Search for the cell housing the specified text and yield its [x, y] center coordinate. 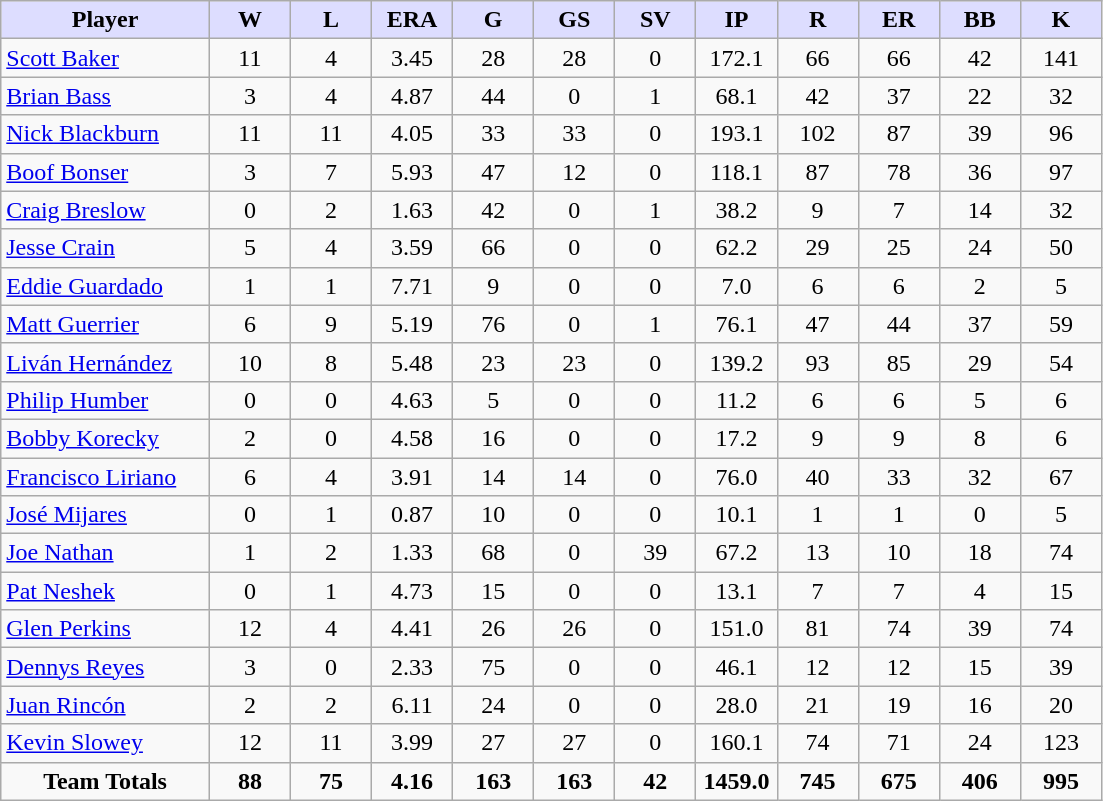
76 [494, 324]
W [250, 20]
160.1 [736, 743]
93 [818, 362]
5.93 [412, 172]
K [1060, 20]
Craig Breslow [106, 210]
139.2 [736, 362]
1459.0 [736, 781]
G [494, 20]
40 [818, 477]
68.1 [736, 96]
5.19 [412, 324]
Scott Baker [106, 58]
IP [736, 20]
3.59 [412, 248]
4.87 [412, 96]
4.41 [412, 629]
L [330, 20]
4.63 [412, 400]
118.1 [736, 172]
Team Totals [106, 781]
76.0 [736, 477]
85 [898, 362]
2.33 [412, 667]
18 [980, 553]
4.05 [412, 134]
Joe Nathan [106, 553]
745 [818, 781]
88 [250, 781]
Francisco Liriano [106, 477]
193.1 [736, 134]
46.1 [736, 667]
1.63 [412, 210]
62.2 [736, 248]
54 [1060, 362]
81 [818, 629]
6.11 [412, 705]
3.91 [412, 477]
76.1 [736, 324]
Boof Bonser [106, 172]
4.58 [412, 438]
0.87 [412, 515]
97 [1060, 172]
Liván Hernández [106, 362]
995 [1060, 781]
59 [1060, 324]
102 [818, 134]
406 [980, 781]
19 [898, 705]
38.2 [736, 210]
4.16 [412, 781]
Jesse Crain [106, 248]
7.0 [736, 286]
Pat Neshek [106, 591]
151.0 [736, 629]
Glen Perkins [106, 629]
3.45 [412, 58]
BB [980, 20]
10.1 [736, 515]
78 [898, 172]
ER [898, 20]
José Mijares [106, 515]
ERA [412, 20]
Matt Guerrier [106, 324]
5.48 [412, 362]
R [818, 20]
28.0 [736, 705]
36 [980, 172]
3.99 [412, 743]
1.33 [412, 553]
141 [1060, 58]
71 [898, 743]
675 [898, 781]
50 [1060, 248]
Kevin Slowey [106, 743]
123 [1060, 743]
Philip Humber [106, 400]
Eddie Guardado [106, 286]
Bobby Korecky [106, 438]
Dennys Reyes [106, 667]
21 [818, 705]
Juan Rincón [106, 705]
13 [818, 553]
172.1 [736, 58]
Brian Bass [106, 96]
GS [574, 20]
SV [656, 20]
67 [1060, 477]
4.73 [412, 591]
20 [1060, 705]
Nick Blackburn [106, 134]
17.2 [736, 438]
22 [980, 96]
Player [106, 20]
67.2 [736, 553]
68 [494, 553]
13.1 [736, 591]
7.71 [412, 286]
11.2 [736, 400]
96 [1060, 134]
25 [898, 248]
